Identify which cell holds the provided text, then report its [X, Y] central coordinate. 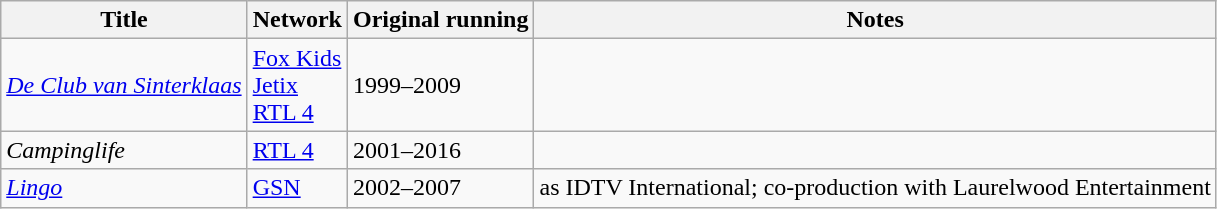
Lingo [124, 188]
1999–2009 [441, 85]
Original running [441, 20]
as IDTV International; co-production with Laurelwood Entertainment [875, 188]
Network [297, 20]
GSN [297, 188]
2002–2007 [441, 188]
RTL 4 [297, 150]
2001–2016 [441, 150]
Notes [875, 20]
Title [124, 20]
De Club van Sinterklaas [124, 85]
Campinglife [124, 150]
Fox KidsJetixRTL 4 [297, 85]
